Locate the cell with the specified text and output its [x, y] center coordinate. 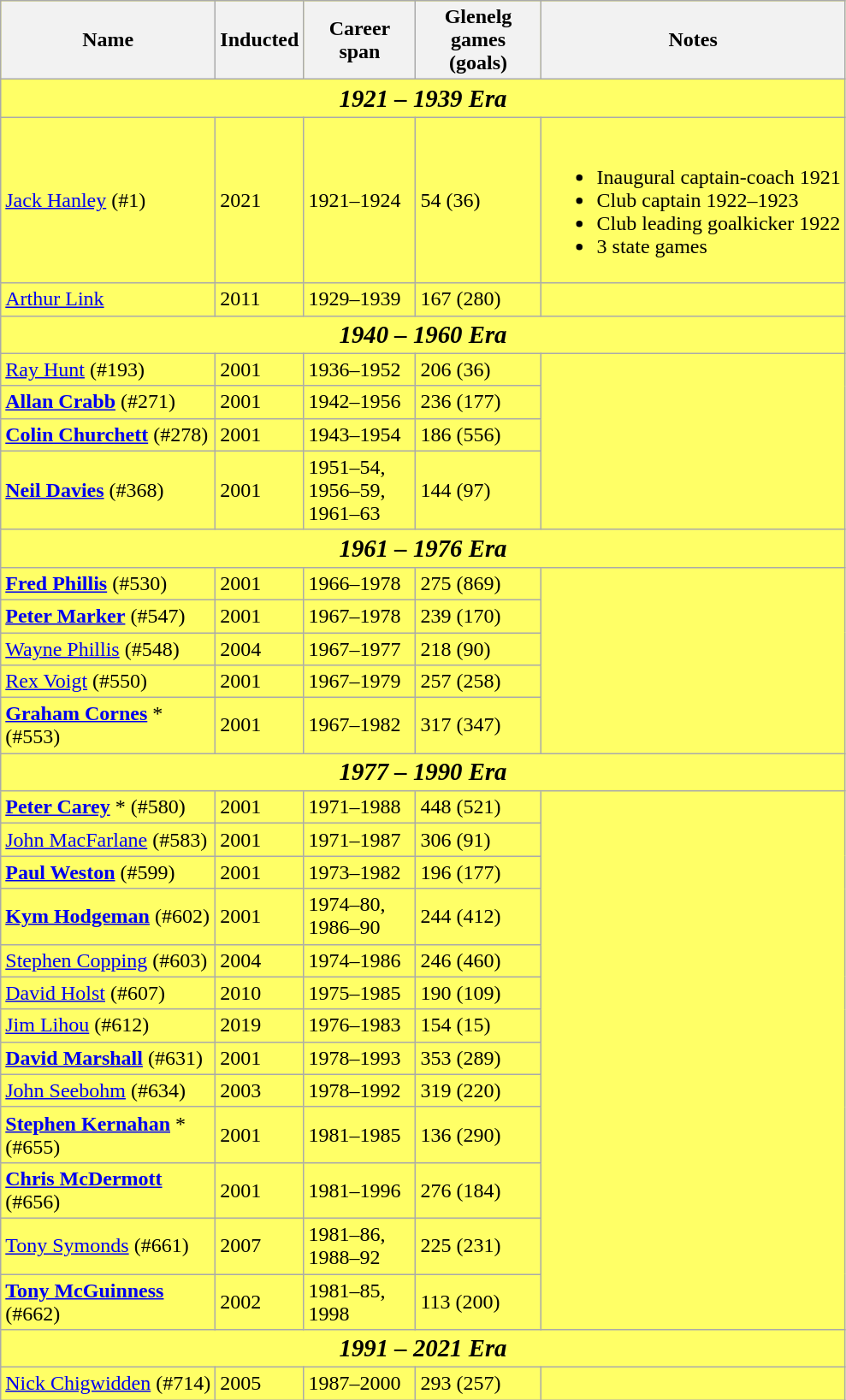
Inducted [260, 40]
54 (36) [478, 200]
Arthur Link [108, 299]
Graham Cornes * (#553) [108, 725]
David Holst (#607) [108, 993]
186 (556) [478, 434]
136 (290) [478, 1134]
317 (347) [478, 725]
1966–1978 [359, 583]
2002 [260, 1302]
1936–1952 [359, 369]
Paul Weston (#599) [108, 872]
Stephen Copping (#603) [108, 960]
218 (90) [478, 649]
2003 [260, 1090]
David Marshall (#631) [108, 1058]
244 (412) [478, 917]
154 (15) [478, 1025]
1974–80, 1986–90 [359, 917]
113 (200) [478, 1302]
276 (184) [478, 1190]
Career span [359, 40]
1971–1987 [359, 840]
Fred Phillis (#530) [108, 583]
2021 [260, 200]
2010 [260, 993]
1973–1982 [359, 872]
Colin Churchett (#278) [108, 434]
448 (521) [478, 807]
319 (220) [478, 1090]
1961 – 1976 Era [423, 548]
1981–85, 1998 [359, 1302]
1991 – 2021 Era [423, 1349]
1981–86, 1988–92 [359, 1245]
1929–1939 [359, 299]
190 (109) [478, 993]
2005 [260, 1384]
1967–1978 [359, 616]
236 (177) [478, 402]
206 (36) [478, 369]
2011 [260, 299]
1921 – 1939 Era [423, 98]
Peter Marker (#547) [108, 616]
1977 – 1990 Era [423, 772]
Jack Hanley (#1) [108, 200]
Rex Voigt (#550) [108, 682]
1974–1986 [359, 960]
144 (97) [478, 490]
1971–1988 [359, 807]
1987–2000 [359, 1384]
Wayne Phillis (#548) [108, 649]
2019 [260, 1025]
Kym Hodgeman (#602) [108, 917]
2007 [260, 1245]
John MacFarlane (#583) [108, 840]
1981–1996 [359, 1190]
Neil Davies (#368) [108, 490]
275 (869) [478, 583]
Notes [693, 40]
293 (257) [478, 1384]
1967–1977 [359, 649]
1981–1985 [359, 1134]
Tony Symonds (#661) [108, 1245]
1921–1924 [359, 200]
1942–1956 [359, 402]
Jim Lihou (#612) [108, 1025]
353 (289) [478, 1058]
1940 – 1960 Era [423, 334]
225 (231) [478, 1245]
239 (170) [478, 616]
Inaugural captain-coach 1921Club captain 1922–1923Club leading goalkicker 19223 state games [693, 200]
1951–54, 1956–59, 1961–63 [359, 490]
306 (91) [478, 840]
1976–1983 [359, 1025]
246 (460) [478, 960]
196 (177) [478, 872]
167 (280) [478, 299]
1978–1993 [359, 1058]
1967–1982 [359, 725]
1943–1954 [359, 434]
257 (258) [478, 682]
John Seebohm (#634) [108, 1090]
1978–1992 [359, 1090]
Name [108, 40]
1975–1985 [359, 993]
Allan Crabb (#271) [108, 402]
Glenelg games (goals) [478, 40]
Tony McGuinness (#662) [108, 1302]
Chris McDermott (#656) [108, 1190]
Nick Chigwidden (#714) [108, 1384]
Peter Carey * (#580) [108, 807]
Stephen Kernahan * (#655) [108, 1134]
1967–1979 [359, 682]
Ray Hunt (#193) [108, 369]
